For the text-containing cell, return its midpoint in (x, y) coordinate format. 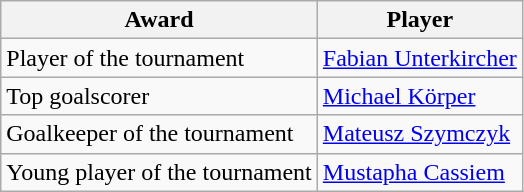
Goalkeeper of the tournament (160, 134)
Player of the tournament (160, 58)
Fabian Unterkircher (420, 58)
Player (420, 20)
Michael Körper (420, 96)
Mustapha Cassiem (420, 172)
Young player of the tournament (160, 172)
Top goalscorer (160, 96)
Award (160, 20)
Mateusz Szymczyk (420, 134)
